Detect which cell encompasses the target text, then output its [X, Y] center coordinate. 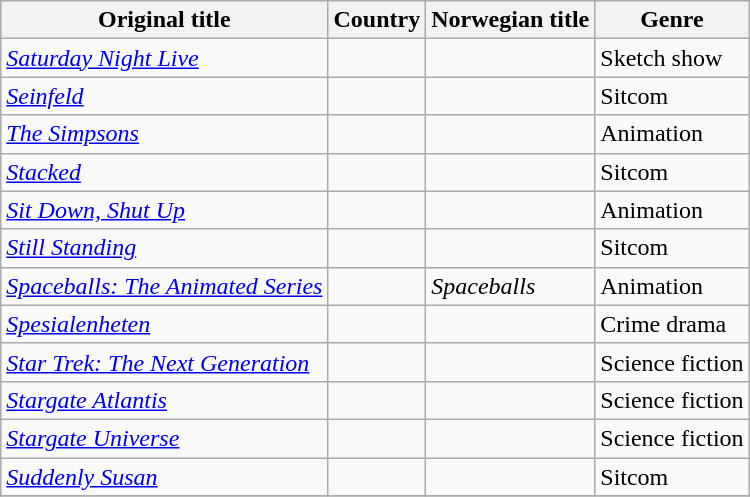
Sketch show [672, 58]
Genre [672, 20]
Sit Down, Shut Up [164, 210]
Still Standing [164, 248]
Crime drama [672, 324]
Stargate Atlantis [164, 400]
Spaceballs: The Animated Series [164, 286]
Norwegian title [510, 20]
Suddenly Susan [164, 477]
The Simpsons [164, 134]
Stacked [164, 172]
Spesialenheten [164, 324]
Country [377, 20]
Spaceballs [510, 286]
Star Trek: The Next Generation [164, 362]
Original title [164, 20]
Saturday Night Live [164, 58]
Seinfeld [164, 96]
Stargate Universe [164, 438]
